Scan for the cell matching the given text and deliver its [x, y] coordinate at center. 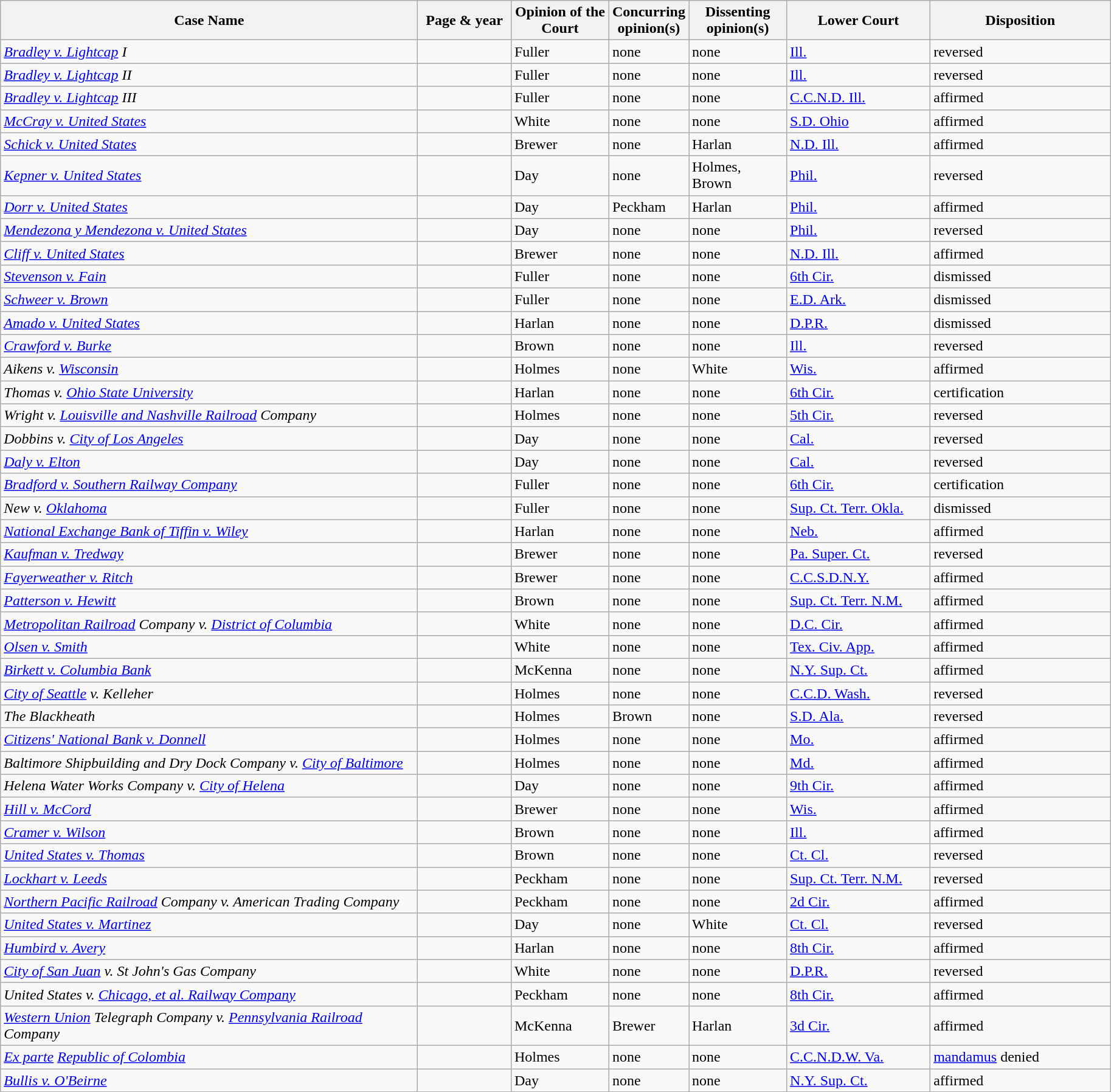
Bradford v. Southern Railway Company [209, 485]
Cramer v. Wilson [209, 832]
Dissenting opinion(s) [737, 21]
D.C. Cir. [859, 624]
Lower Court [859, 21]
Bradley v. Lightcap I [209, 52]
Kaufman v. Tredway [209, 554]
3d Cir. [859, 1026]
C.C.N.D.W. Va. [859, 1057]
S.D. Ohio [859, 121]
Bullis v. O'Beirne [209, 1080]
Patterson v. Hewitt [209, 600]
Baltimore Shipbuilding and Dry Dock Company v. City of Baltimore [209, 763]
Wright v. Louisville and Nashville Railroad Company [209, 416]
City of Seattle v. Kelleher [209, 693]
Neb. [859, 531]
Schweer v. Brown [209, 299]
Birkett v. Columbia Bank [209, 670]
Fayerweather v. Ritch [209, 577]
United States v. Chicago, et al. Railway Company [209, 994]
Cliff v. United States [209, 253]
Holmes, Brown [737, 175]
C.C.S.D.N.Y. [859, 577]
City of San Juan v. St John's Gas Company [209, 971]
Humbird v. Avery [209, 948]
Helena Water Works Company v. City of Helena [209, 786]
Olsen v. Smith [209, 647]
C.C.D. Wash. [859, 693]
C.C.N.D. Ill. [859, 98]
Ex parte Republic of Colombia [209, 1057]
United States v. Thomas [209, 855]
Pa. Super. Ct. [859, 554]
Page & year [465, 21]
Metropolitan Railroad Company v. District of Columbia [209, 624]
Northern Pacific Railroad Company v. American Trading Company [209, 902]
Kepner v. United States [209, 175]
Hill v. McCord [209, 809]
Bradley v. Lightcap III [209, 98]
Sup. Ct. Terr. Okla. [859, 508]
Tex. Civ. App. [859, 647]
National Exchange Bank of Tiffin v. Wiley [209, 531]
United States v. Martinez [209, 925]
Opinion of the Court [559, 21]
9th Cir. [859, 786]
The Blackheath [209, 717]
Aikens v. Wisconsin [209, 369]
Mo. [859, 740]
E.D. Ark. [859, 299]
Mendezona y Mendezona v. United States [209, 230]
Case Name [209, 21]
Schick v. United States [209, 144]
Dobbins v. City of Los Angeles [209, 439]
S.D. Ala. [859, 717]
Stevenson v. Fain [209, 276]
Dorr v. United States [209, 207]
Daly v. Elton [209, 462]
2d Cir. [859, 902]
McCray v. United States [209, 121]
Thomas v. Ohio State University [209, 392]
Western Union Telegraph Company v. Pennsylvania Railroad Company [209, 1026]
Bradley v. Lightcap II [209, 75]
Amado v. United States [209, 323]
mandamus denied [1020, 1057]
Concurring opinion(s) [648, 21]
Crawford v. Burke [209, 346]
Citizens' National Bank v. Donnell [209, 740]
5th Cir. [859, 416]
Lockhart v. Leeds [209, 878]
New v. Oklahoma [209, 508]
Disposition [1020, 21]
Md. [859, 763]
